For the text-containing cell, return its midpoint in [X, Y] coordinate format. 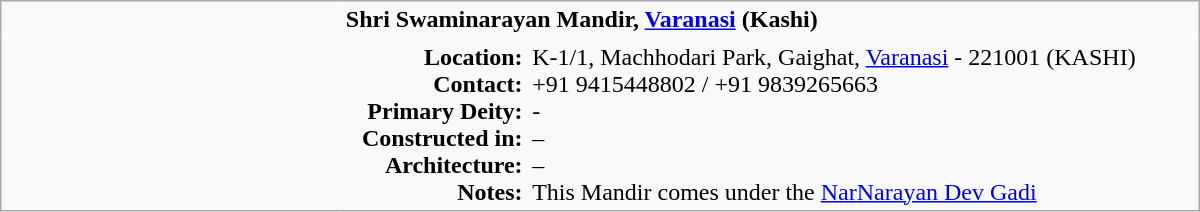
Location:Contact:Primary Deity:Constructed in:Architecture:Notes: [434, 124]
K-1/1, Machhodari Park, Gaighat, Varanasi - 221001 (KASHI) +91 9415448802 / +91 9839265663- – – This Mandir comes under the NarNarayan Dev Gadi [863, 124]
Shri Swaminarayan Mandir, Varanasi (Kashi) [770, 20]
